Detect which cell encompasses the target text, then output its [X, Y] center coordinate. 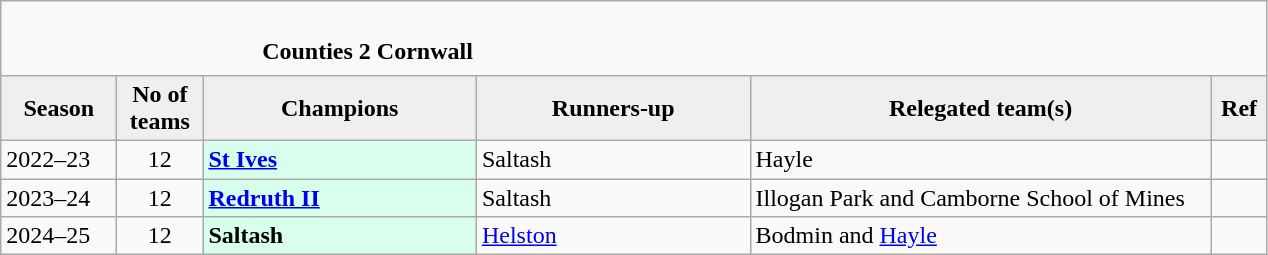
Redruth II [340, 197]
Ref [1239, 108]
Season [59, 108]
Illogan Park and Camborne School of Mines [980, 197]
St Ives [340, 159]
Runners-up [613, 108]
Hayle [980, 159]
2024–25 [59, 236]
2023–24 [59, 197]
2022–23 [59, 159]
No of teams [160, 108]
Helston [613, 236]
Relegated team(s) [980, 108]
Champions [340, 108]
Bodmin and Hayle [980, 236]
